From the cell containing the given text, extract its center point as [x, y] coordinate. 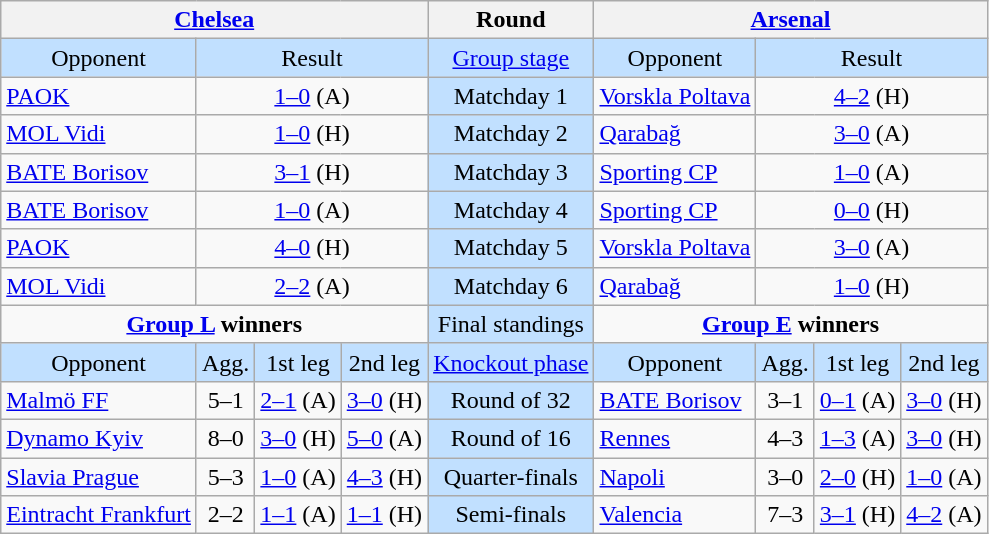
4–3 (H) [384, 477]
Matchday 2 [511, 134]
1–1 (H) [384, 515]
Matchday 1 [511, 96]
Napoli [675, 477]
2–2 [225, 515]
4–2 (A) [944, 515]
1–1 (A) [298, 515]
Slavia Prague [99, 477]
5–3 [225, 477]
2–2 (A) [312, 286]
Malmö FF [99, 400]
Final standings [511, 324]
Group E winners [790, 324]
Chelsea [214, 20]
Valencia [675, 515]
Quarter-finals [511, 477]
Matchday 5 [511, 248]
4–3 [785, 438]
Arsenal [790, 20]
4–0 (H) [312, 248]
Round of 32 [511, 400]
Semi-finals [511, 515]
Dynamo Kyiv [99, 438]
Eintracht Frankfurt [99, 515]
5–0 (A) [384, 438]
3–1 [785, 400]
1–3 (A) [857, 438]
4–2 (H) [872, 96]
Group stage [511, 58]
Matchday 6 [511, 286]
Round of 16 [511, 438]
Matchday 4 [511, 210]
Matchday 3 [511, 172]
2–1 (A) [298, 400]
Round [511, 20]
5–1 [225, 400]
Knockout phase [511, 362]
8–0 [225, 438]
0–0 (H) [872, 210]
3–0 [785, 477]
2–0 (H) [857, 477]
Rennes [675, 438]
Group L winners [214, 324]
7–3 [785, 515]
0–1 (A) [857, 400]
